Pinpoint the cell where the given text exists, returning its [x, y] midpoint coordinate. 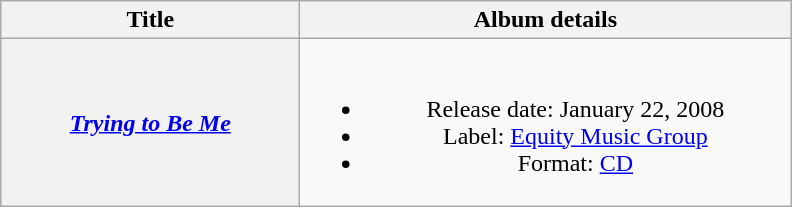
Title [150, 20]
Trying to Be Me [150, 122]
Release date: January 22, 2008Label: Equity Music GroupFormat: CD [546, 122]
Album details [546, 20]
